Provide the [x, y] coordinate of the cell's center where the given text is located.  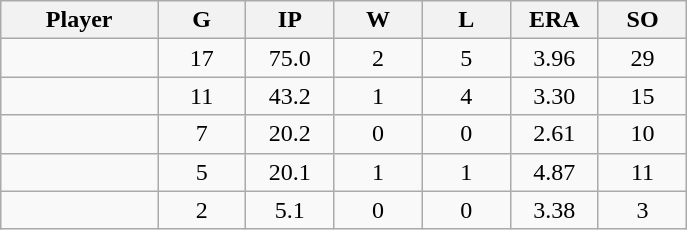
3.30 [554, 96]
Player [80, 20]
7 [202, 134]
17 [202, 58]
3.96 [554, 58]
G [202, 20]
2.61 [554, 134]
L [466, 20]
4.87 [554, 172]
5.1 [290, 210]
75.0 [290, 58]
29 [642, 58]
IP [290, 20]
10 [642, 134]
ERA [554, 20]
15 [642, 96]
W [378, 20]
43.2 [290, 96]
4 [466, 96]
3 [642, 210]
20.2 [290, 134]
3.38 [554, 210]
SO [642, 20]
20.1 [290, 172]
